Return the [x, y] coordinate for the center point of the cell that contains the specified text.  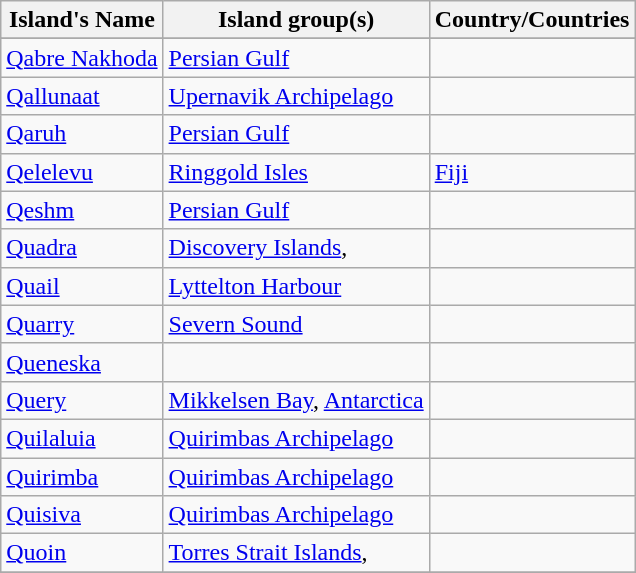
Quail [82, 286]
Fiji [532, 172]
Lyttelton Harbour [296, 286]
Query [82, 400]
Quarry [82, 324]
Mikkelsen Bay, Antarctica [296, 400]
Quilaluia [82, 438]
Quadra [82, 248]
Severn Sound [296, 324]
Ringgold Isles [296, 172]
Discovery Islands, [296, 248]
Country/Countries [532, 20]
Island's Name [82, 20]
Qelelevu [82, 172]
Queneska [82, 362]
Qaruh [82, 134]
Torres Strait Islands, [296, 553]
Quirimba [82, 477]
Upernavik Archipelago [296, 96]
Qabre Nakhoda [82, 58]
Qeshm [82, 210]
Quoin [82, 553]
Qallunaat [82, 96]
Quisiva [82, 515]
Island group(s) [296, 20]
